From the cell containing the given text, extract its center point as (X, Y) coordinate. 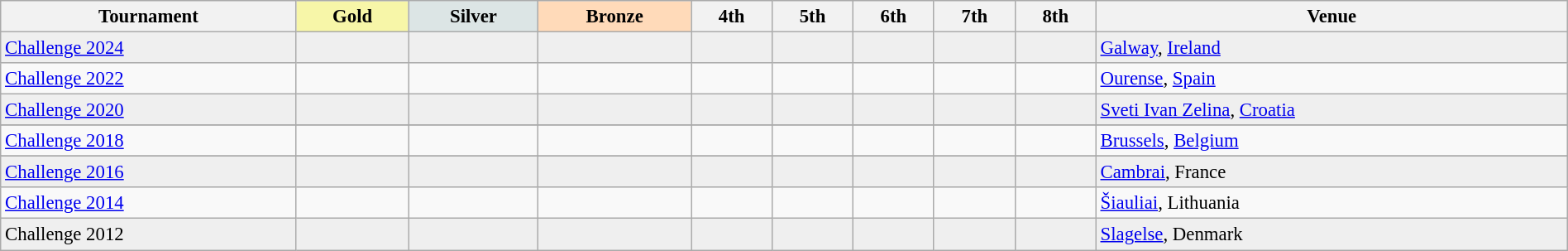
6th (893, 17)
Challenge 2020 (149, 110)
Challenge 2014 (149, 203)
Cambrai, France (1331, 172)
Challenge 2016 (149, 172)
Šiauliai, Lithuania (1331, 203)
5th (813, 17)
4th (732, 17)
Slagelse, Denmark (1331, 234)
7th (974, 17)
Galway, Ireland (1331, 48)
Silver (473, 17)
Brussels, Belgium (1331, 141)
Venue (1331, 17)
Challenge 2018 (149, 141)
Tournament (149, 17)
Sveti Ivan Zelina, Croatia (1331, 110)
Ourense, Spain (1331, 79)
Bronze (615, 17)
Challenge 2024 (149, 48)
Gold (352, 17)
8th (1055, 17)
Challenge 2012 (149, 234)
Challenge 2022 (149, 79)
